Find where the given text appears and provide that cell's center as (X, Y) coordinate. 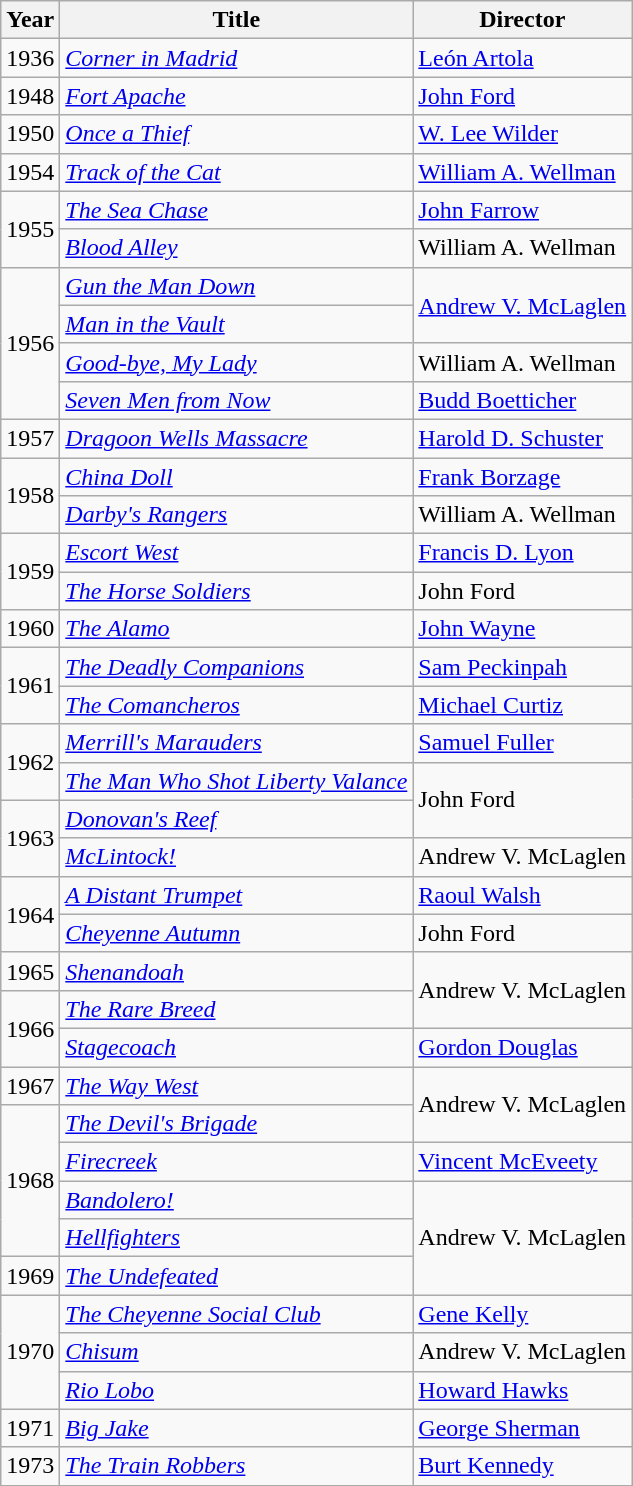
1964 (30, 914)
Shenandoah (236, 971)
1960 (30, 629)
The Rare Breed (236, 1009)
Blood Alley (236, 248)
1963 (30, 838)
1973 (30, 1466)
The Train Robbers (236, 1466)
Michael Curtiz (522, 705)
Samuel Fuller (522, 743)
Darby's Rangers (236, 515)
1950 (30, 134)
Man in the Vault (236, 324)
1968 (30, 1181)
Budd Boetticher (522, 400)
1962 (30, 762)
1970 (30, 1352)
Merrill's Marauders (236, 743)
Frank Borzage (522, 477)
1965 (30, 971)
McLintock! (236, 857)
1959 (30, 572)
The Sea Chase (236, 210)
Gene Kelly (522, 1314)
Bandolero! (236, 1200)
Vincent McEveety (522, 1162)
Firecreek (236, 1162)
Hellfighters (236, 1238)
Donovan's Reef (236, 819)
Seven Men from Now (236, 400)
1954 (30, 172)
Year (30, 20)
Francis D. Lyon (522, 553)
Corner in Madrid (236, 58)
John Farrow (522, 210)
1936 (30, 58)
Gun the Man Down (236, 286)
Howard Hawks (522, 1390)
Harold D. Schuster (522, 438)
1971 (30, 1428)
Director (522, 20)
Dragoon Wells Massacre (236, 438)
The Alamo (236, 629)
Rio Lobo (236, 1390)
Title (236, 20)
1967 (30, 1085)
Good-bye, My Lady (236, 362)
John Wayne (522, 629)
1958 (30, 496)
1948 (30, 96)
The Horse Soldiers (236, 591)
Gordon Douglas (522, 1047)
1961 (30, 686)
Sam Peckinpah (522, 667)
Raoul Walsh (522, 895)
The Way West (236, 1085)
W. Lee Wilder (522, 134)
The Cheyenne Social Club (236, 1314)
Cheyenne Autumn (236, 933)
The Devil's Brigade (236, 1124)
Chisum (236, 1352)
1957 (30, 438)
China Doll (236, 477)
Once a Thief (236, 134)
The Comancheros (236, 705)
Stagecoach (236, 1047)
George Sherman (522, 1428)
A Distant Trumpet (236, 895)
Fort Apache (236, 96)
Big Jake (236, 1428)
Burt Kennedy (522, 1466)
Escort West (236, 553)
1969 (30, 1276)
Track of the Cat (236, 172)
1956 (30, 343)
1955 (30, 229)
The Man Who Shot Liberty Valance (236, 781)
The Deadly Companions (236, 667)
León Artola (522, 58)
The Undefeated (236, 1276)
1966 (30, 1028)
